Pinpoint the cell where the given text exists, returning its [x, y] midpoint coordinate. 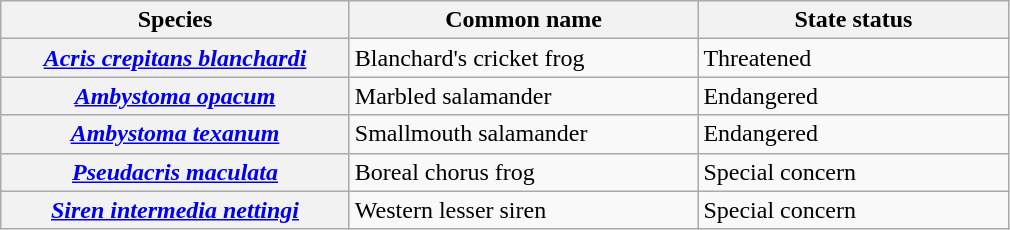
Smallmouth salamander [524, 134]
Ambystoma texanum [176, 134]
State status [854, 20]
Blanchard's cricket frog [524, 58]
Species [176, 20]
Pseudacris maculata [176, 172]
Marbled salamander [524, 96]
Western lesser siren [524, 210]
Boreal chorus frog [524, 172]
Threatened [854, 58]
Common name [524, 20]
Acris crepitans blanchardi [176, 58]
Siren intermedia nettingi [176, 210]
Ambystoma opacum [176, 96]
